Output the (x, y) coordinate of the center of the cell containing the given text.  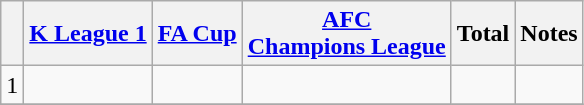
FA Cup (197, 34)
Total (483, 34)
1 (12, 85)
K League 1 (88, 34)
AFCChampions League (346, 34)
Notes (549, 34)
